For the text-containing cell, return its midpoint in (X, Y) coordinate format. 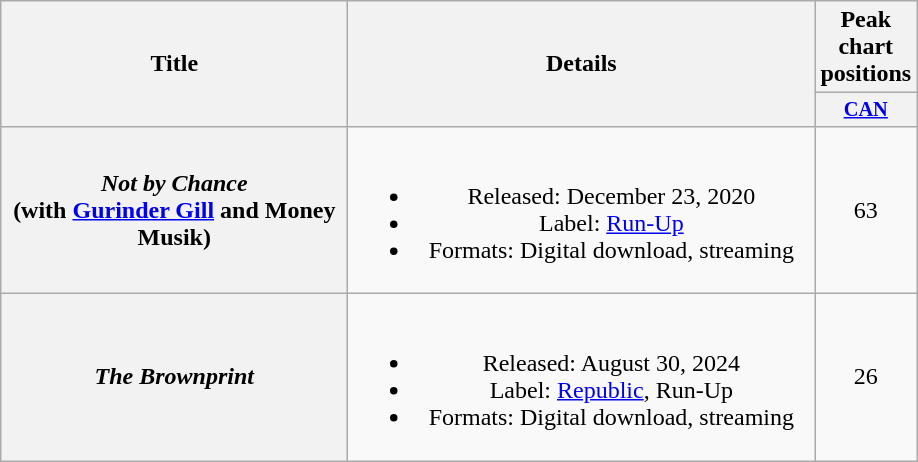
63 (866, 210)
CAN (866, 110)
Released: December 23, 2020Label: Run-UpFormats: Digital download, streaming (582, 210)
The Brownprint (174, 378)
26 (866, 378)
Not by Chance(with Gurinder Gill and Money Musik) (174, 210)
Peak chart positions (866, 47)
Released: August 30, 2024Label: Republic, Run-UpFormats: Digital download, streaming (582, 378)
Details (582, 64)
Title (174, 64)
